Detect which cell encompasses the target text, then output its [x, y] center coordinate. 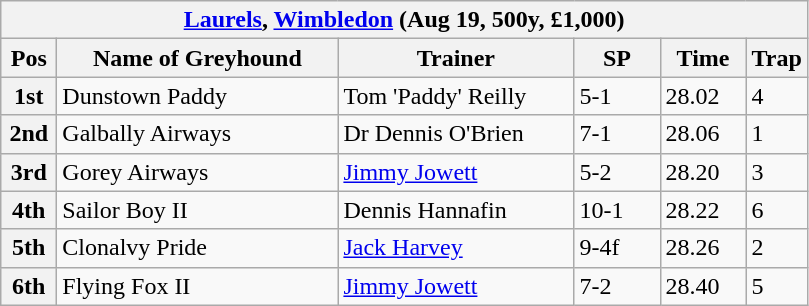
3rd [29, 172]
10-1 [617, 210]
6 [776, 210]
28.26 [703, 248]
28.20 [703, 172]
Time [703, 58]
Pos [29, 58]
5 [776, 286]
Trainer [456, 58]
28.22 [703, 210]
Dennis Hannafin [456, 210]
Trap [776, 58]
7-2 [617, 286]
Dr Dennis O'Brien [456, 134]
6th [29, 286]
28.06 [703, 134]
28.02 [703, 96]
SP [617, 58]
28.40 [703, 286]
1st [29, 96]
Tom 'Paddy' Reilly [456, 96]
7-1 [617, 134]
Name of Greyhound [198, 58]
Flying Fox II [198, 286]
2 [776, 248]
5th [29, 248]
9-4f [617, 248]
Jack Harvey [456, 248]
Laurels, Wimbledon (Aug 19, 500y, £1,000) [404, 20]
2nd [29, 134]
4th [29, 210]
Sailor Boy II [198, 210]
Clonalvy Pride [198, 248]
3 [776, 172]
5-1 [617, 96]
1 [776, 134]
Gorey Airways [198, 172]
Galbally Airways [198, 134]
Dunstown Paddy [198, 96]
5-2 [617, 172]
4 [776, 96]
